Return (X, Y) of the center of cell containing provided text 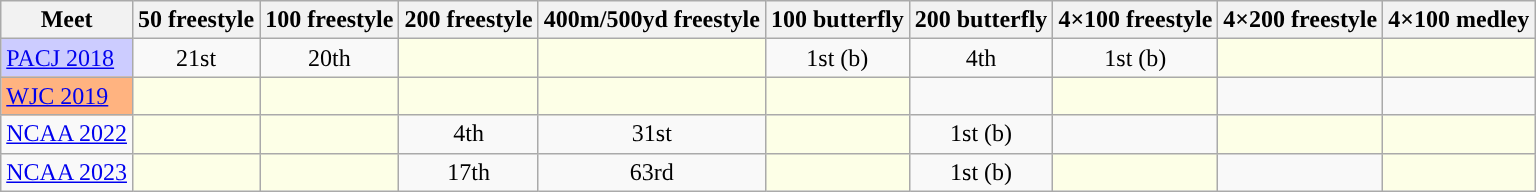
4×100 medley (1459, 20)
NCAA 2022 (67, 134)
WJC 2019 (67, 96)
17th (468, 172)
200 butterfly (981, 20)
31st (652, 134)
4×100 freestyle (1136, 20)
100 freestyle (330, 20)
PACJ 2018 (67, 58)
50 freestyle (196, 20)
400m/500yd freestyle (652, 20)
21st (196, 58)
Meet (67, 20)
100 butterfly (837, 20)
4×200 freestyle (1300, 20)
63rd (652, 172)
200 freestyle (468, 20)
NCAA 2023 (67, 172)
20th (330, 58)
